Return the [x, y] coordinate for the center point of the cell that contains the specified text.  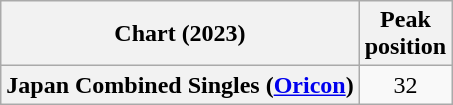
Peakposition [405, 34]
32 [405, 85]
Chart (2023) [180, 34]
Japan Combined Singles (Oricon) [180, 85]
